Identify which cell holds the provided text, then report its [x, y] central coordinate. 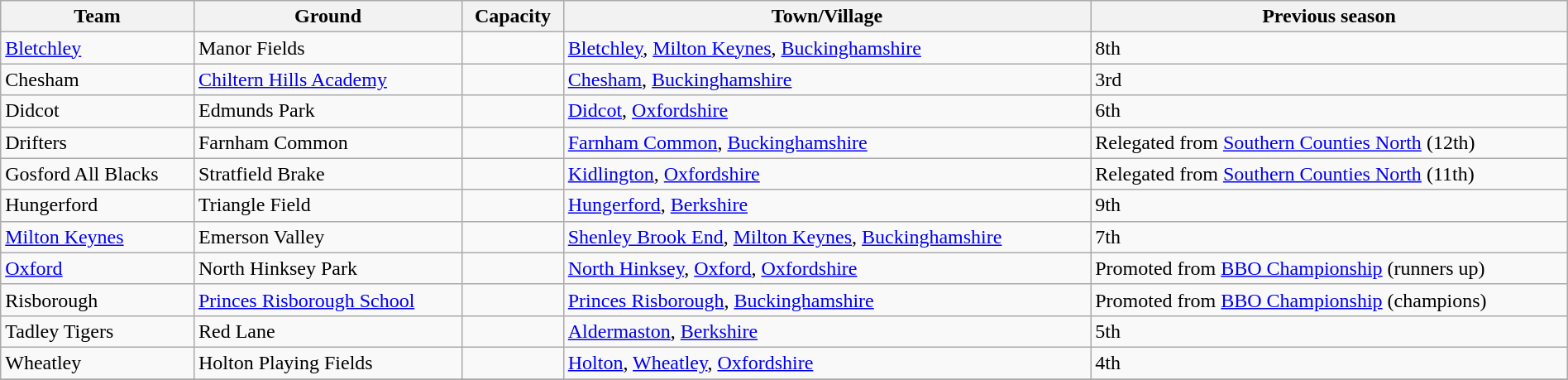
Red Lane [327, 331]
Princes Risborough School [327, 300]
Emerson Valley [327, 237]
Risborough [98, 300]
Edmunds Park [327, 111]
Chiltern Hills Academy [327, 79]
Previous season [1330, 17]
Chesham [98, 79]
Hungerford, Berkshire [827, 205]
Milton Keynes [98, 237]
Stratfield Brake [327, 174]
9th [1330, 205]
Aldermaston, Berkshire [827, 331]
Team [98, 17]
6th [1330, 111]
Promoted from BBO Championship (runners up) [1330, 268]
Farnham Common, Buckinghamshire [827, 142]
Chesham, Buckinghamshire [827, 79]
Triangle Field [327, 205]
Tadley Tigers [98, 331]
Bletchley [98, 48]
Hungerford [98, 205]
5th [1330, 331]
3rd [1330, 79]
Gosford All Blacks [98, 174]
Holton Playing Fields [327, 363]
Promoted from BBO Championship (champions) [1330, 300]
Town/Village [827, 17]
Didcot [98, 111]
7th [1330, 237]
Didcot, Oxfordshire [827, 111]
Ground [327, 17]
Princes Risborough, Buckinghamshire [827, 300]
Relegated from Southern Counties North (12th) [1330, 142]
Wheatley [98, 363]
North Hinksey Park [327, 268]
8th [1330, 48]
North Hinksey, Oxford, Oxfordshire [827, 268]
Bletchley, Milton Keynes, Buckinghamshire [827, 48]
4th [1330, 363]
Shenley Brook End, Milton Keynes, Buckinghamshire [827, 237]
Kidlington, Oxfordshire [827, 174]
Capacity [513, 17]
Drifters [98, 142]
Farnham Common [327, 142]
Holton, Wheatley, Oxfordshire [827, 363]
Oxford [98, 268]
Manor Fields [327, 48]
Relegated from Southern Counties North (11th) [1330, 174]
